Return the [X, Y] coordinate for the center point of the cell that contains the specified text.  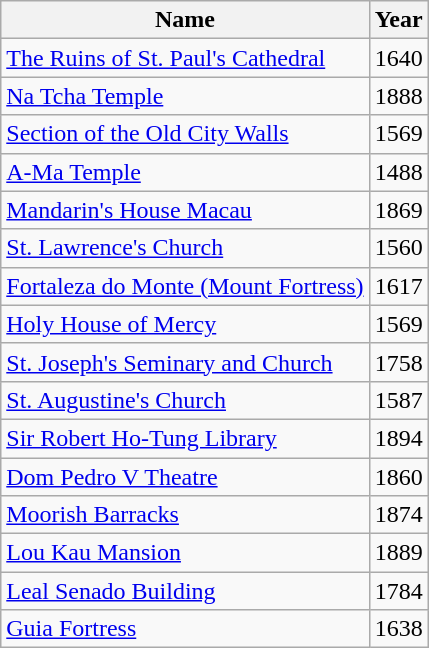
St. Joseph's Seminary and Church [185, 362]
Name [185, 20]
1587 [398, 400]
St. Augustine's Church [185, 400]
1638 [398, 629]
Guia Fortress [185, 629]
Sir Robert Ho-Tung Library [185, 438]
Na Tcha Temple [185, 96]
1617 [398, 286]
1640 [398, 58]
St. Lawrence's Church [185, 248]
1860 [398, 477]
A-Ma Temple [185, 172]
Leal Senado Building [185, 591]
Lou Kau Mansion [185, 553]
1784 [398, 591]
1560 [398, 248]
The Ruins of St. Paul's Cathedral [185, 58]
Dom Pedro V Theatre [185, 477]
Fortaleza do Monte (Mount Fortress) [185, 286]
1758 [398, 362]
Holy House of Mercy [185, 324]
Mandarin's House Macau [185, 210]
Section of the Old City Walls [185, 134]
1869 [398, 210]
1888 [398, 96]
Year [398, 20]
1874 [398, 515]
1889 [398, 553]
1894 [398, 438]
1488 [398, 172]
Moorish Barracks [185, 515]
